Search for the cell housing the specified text and yield its (x, y) center coordinate. 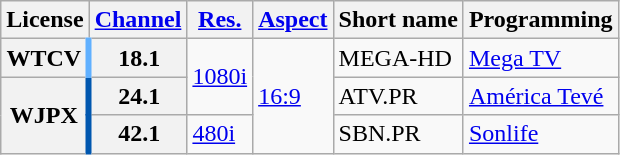
24.1 (138, 96)
18.1 (138, 58)
16:9 (293, 96)
Res. (220, 20)
1080i (220, 77)
480i (220, 134)
Aspect (293, 20)
License (45, 20)
WJPX (45, 115)
WTCV (45, 58)
Channel (138, 20)
ATV.PR (398, 96)
42.1 (138, 134)
Sonlife (540, 134)
Programming (540, 20)
MEGA-HD (398, 58)
SBN.PR (398, 134)
América Tevé (540, 96)
Short name (398, 20)
Mega TV (540, 58)
